Extract the (x, y) coordinate from the center of the cell holding the provided text.  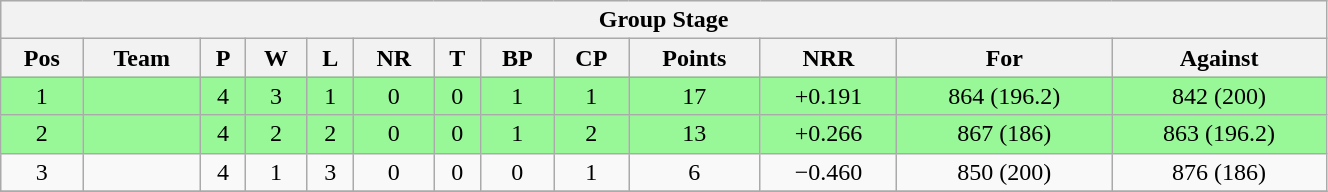
6 (694, 172)
876 (186) (1220, 172)
P (224, 58)
13 (694, 134)
−0.460 (828, 172)
NRR (828, 58)
Against (1220, 58)
CP (592, 58)
+0.191 (828, 96)
850 (200) (1004, 172)
NR (394, 58)
864 (196.2) (1004, 96)
Pos (42, 58)
Team (142, 58)
+0.266 (828, 134)
863 (196.2) (1220, 134)
BP (518, 58)
Group Stage (664, 20)
867 (186) (1004, 134)
W (276, 58)
17 (694, 96)
842 (200) (1220, 96)
Points (694, 58)
T (458, 58)
For (1004, 58)
L (330, 58)
